Find where the given text appears and provide that cell's center as (X, Y) coordinate. 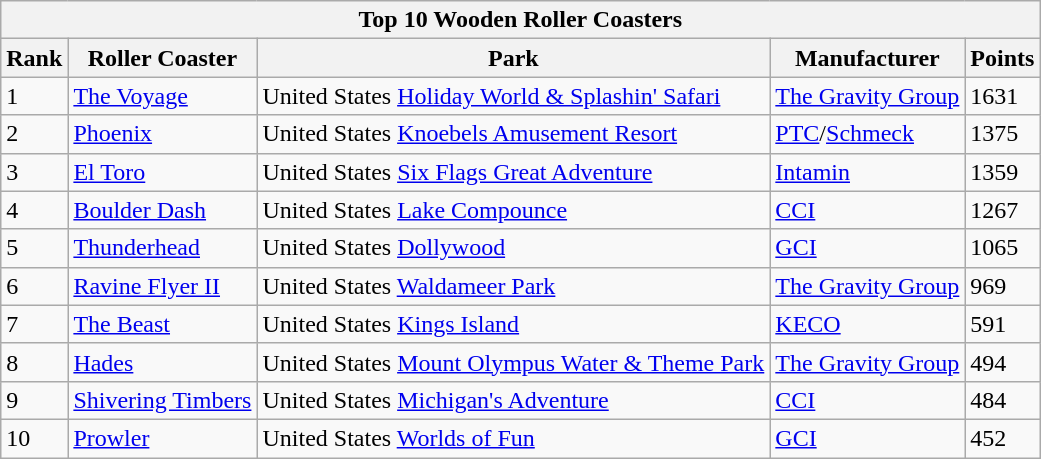
Thunderhead (162, 248)
484 (1002, 400)
Rank (34, 58)
Manufacturer (868, 58)
United States Dollywood (514, 248)
969 (1002, 286)
KECO (868, 324)
8 (34, 362)
4 (34, 210)
PTC/Schmeck (868, 134)
1631 (1002, 96)
1267 (1002, 210)
United States Six Flags Great Adventure (514, 172)
1359 (1002, 172)
Shivering Timbers (162, 400)
Park (514, 58)
Roller Coaster (162, 58)
7 (34, 324)
The Beast (162, 324)
Phoenix (162, 134)
9 (34, 400)
United States Holiday World & Splashin' Safari (514, 96)
Points (1002, 58)
United States Michigan's Adventure (514, 400)
The Voyage (162, 96)
3 (34, 172)
10 (34, 438)
United States Waldameer Park (514, 286)
Intamin (868, 172)
Hades (162, 362)
United States Mount Olympus Water & Theme Park (514, 362)
494 (1002, 362)
United States Knoebels Amusement Resort (514, 134)
2 (34, 134)
452 (1002, 438)
United States Worlds of Fun (514, 438)
591 (1002, 324)
1375 (1002, 134)
1 (34, 96)
Ravine Flyer II (162, 286)
6 (34, 286)
El Toro (162, 172)
United States Kings Island (514, 324)
5 (34, 248)
Boulder Dash (162, 210)
Top 10 Wooden Roller Coasters (520, 20)
United States Lake Compounce (514, 210)
Prowler (162, 438)
1065 (1002, 248)
